Return [X, Y] of the center of cell containing provided text 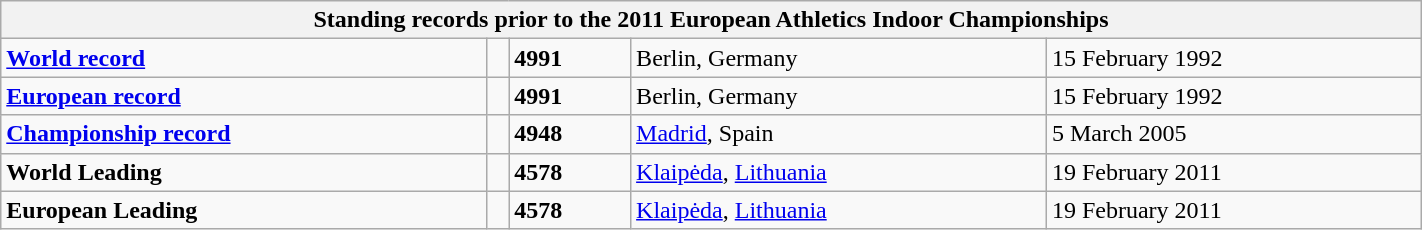
5 March 2005 [1234, 134]
European record [244, 96]
Standing records prior to the 2011 European Athletics Indoor Championships [711, 20]
Madrid, Spain [839, 134]
World record [244, 58]
4948 [570, 134]
World Leading [244, 172]
Championship record [244, 134]
European Leading [244, 210]
